Pinpoint the cell where the given text exists, returning its (x, y) midpoint coordinate. 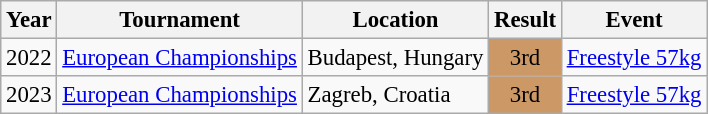
Location (395, 20)
2023 (29, 95)
Event (634, 20)
Year (29, 20)
2022 (29, 58)
Budapest, Hungary (395, 58)
Zagreb, Croatia (395, 95)
Tournament (180, 20)
Result (526, 20)
